Find where the given text appears and provide that cell's center as (x, y) coordinate. 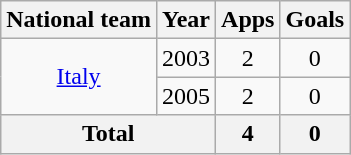
Year (186, 20)
Apps (248, 20)
National team (79, 20)
Goals (315, 20)
Total (108, 134)
2005 (186, 96)
4 (248, 134)
2003 (186, 58)
Italy (79, 77)
